From the cell containing the given text, extract its center point as [x, y] coordinate. 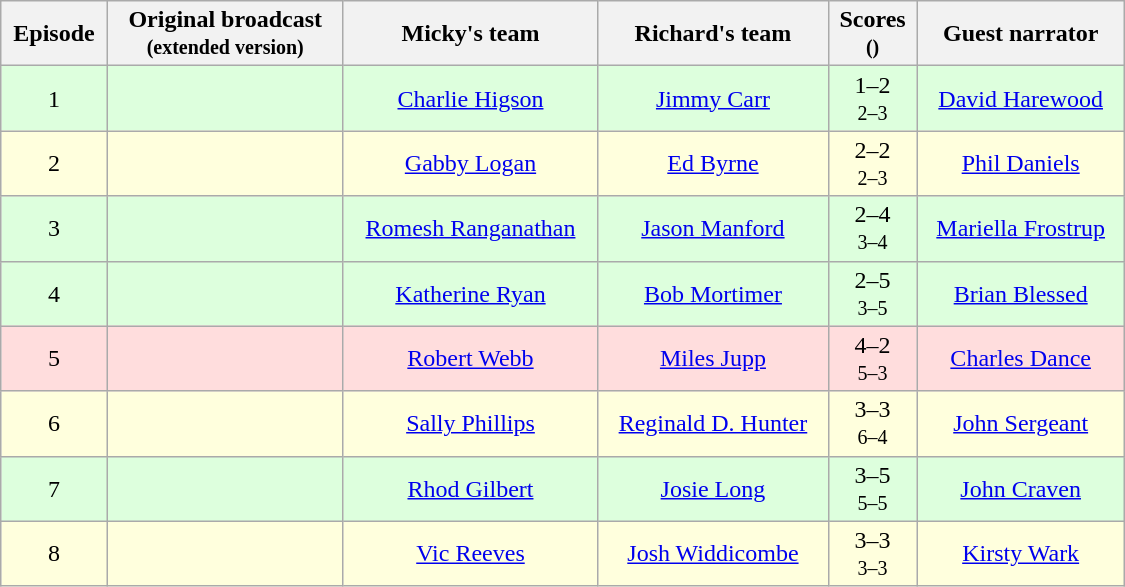
Reginald D. Hunter [713, 424]
Miles Jupp [713, 358]
Vic Reeves [470, 554]
Jason Manford [713, 228]
3–55–5 [872, 488]
John Craven [1020, 488]
2–53–5 [872, 294]
Kirsty Wark [1020, 554]
David Harewood [1020, 98]
Mariella Frostrup [1020, 228]
Romesh Ranganathan [470, 228]
Charlie Higson [470, 98]
Ed Byrne [713, 164]
Josh Widdicombe [713, 554]
Katherine Ryan [470, 294]
1 [54, 98]
John Sergeant [1020, 424]
6 [54, 424]
Brian Blessed [1020, 294]
4–25–3 [872, 358]
3–33–3 [872, 554]
Guest narrator [1020, 34]
Scores() [872, 34]
Episode [54, 34]
5 [54, 358]
Micky's team [470, 34]
Bob Mortimer [713, 294]
Jimmy Carr [713, 98]
3 [54, 228]
Charles Dance [1020, 358]
Richard's team [713, 34]
2–22–3 [872, 164]
Sally Phillips [470, 424]
8 [54, 554]
2–43–4 [872, 228]
Phil Daniels [1020, 164]
Original broadcast(extended version) [225, 34]
2 [54, 164]
4 [54, 294]
7 [54, 488]
Robert Webb [470, 358]
Rhod Gilbert [470, 488]
3–36–4 [872, 424]
Josie Long [713, 488]
Gabby Logan [470, 164]
1–22–3 [872, 98]
